Identify which cell holds the provided text, then report its (X, Y) central coordinate. 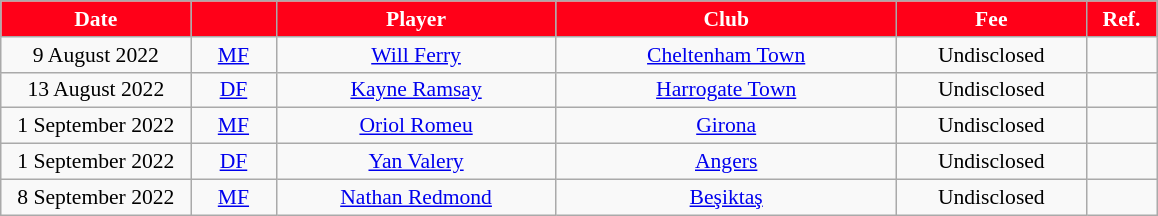
Player (416, 19)
Will Ferry (416, 55)
Fee (991, 19)
Nathan Redmond (416, 197)
Kayne Ramsay (416, 90)
9 August 2022 (96, 55)
13 August 2022 (96, 90)
Harrogate Town (726, 90)
8 September 2022 (96, 197)
Ref. (1121, 19)
Beşiktaş (726, 197)
Yan Valery (416, 162)
Cheltenham Town (726, 55)
Club (726, 19)
Angers (726, 162)
Oriol Romeu (416, 126)
Girona (726, 126)
Date (96, 19)
